Find where the given text appears and provide that cell's center as (X, Y) coordinate. 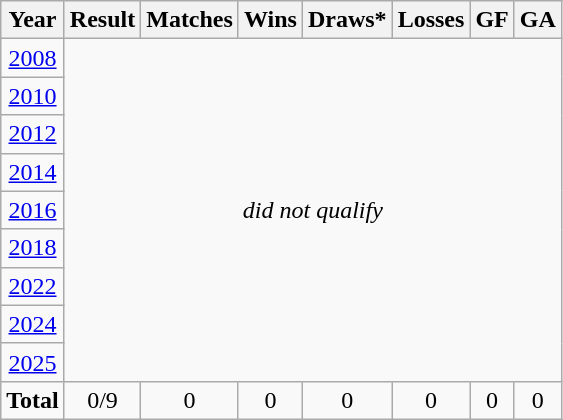
2012 (33, 134)
2010 (33, 96)
Year (33, 20)
GA (538, 20)
Wins (270, 20)
2025 (33, 362)
2022 (33, 286)
Draws* (347, 20)
2014 (33, 172)
Total (33, 400)
did not qualify (312, 210)
2018 (33, 248)
0/9 (102, 400)
2008 (33, 58)
Matches (190, 20)
GF (492, 20)
2024 (33, 324)
Losses (431, 20)
Result (102, 20)
2016 (33, 210)
